For the text-containing cell, return its midpoint in [x, y] coordinate format. 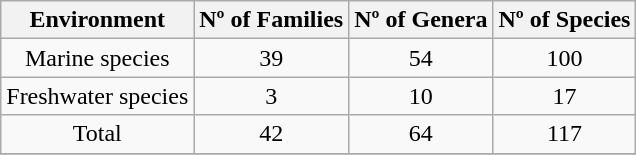
10 [421, 96]
Environment [98, 20]
64 [421, 134]
39 [272, 58]
3 [272, 96]
Marine species [98, 58]
54 [421, 58]
117 [564, 134]
17 [564, 96]
Nº of Genera [421, 20]
Total [98, 134]
42 [272, 134]
Freshwater species [98, 96]
Nº of Families [272, 20]
100 [564, 58]
Nº of Species [564, 20]
